Output the (X, Y) coordinate of the center of the cell containing the given text.  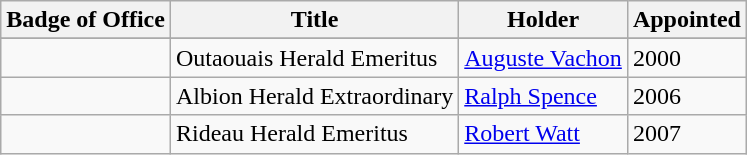
Albion Herald Extraordinary (314, 96)
2007 (686, 134)
Auguste Vachon (544, 58)
Badge of Office (86, 20)
2006 (686, 96)
2000 (686, 58)
Outaouais Herald Emeritus (314, 58)
Robert Watt (544, 134)
Title (314, 20)
Ralph Spence (544, 96)
Rideau Herald Emeritus (314, 134)
Holder (544, 20)
Appointed (686, 20)
